For the text-containing cell, return its midpoint in (x, y) coordinate format. 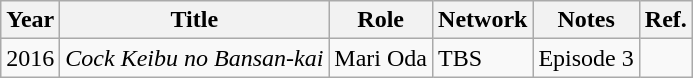
Role (381, 20)
Episode 3 (586, 58)
Cock Keibu no Bansan-kai (194, 58)
Network (483, 20)
Ref. (666, 20)
Year (30, 20)
Mari Oda (381, 58)
Title (194, 20)
TBS (483, 58)
Notes (586, 20)
2016 (30, 58)
